Locate the cell with the specified text and output its [x, y] center coordinate. 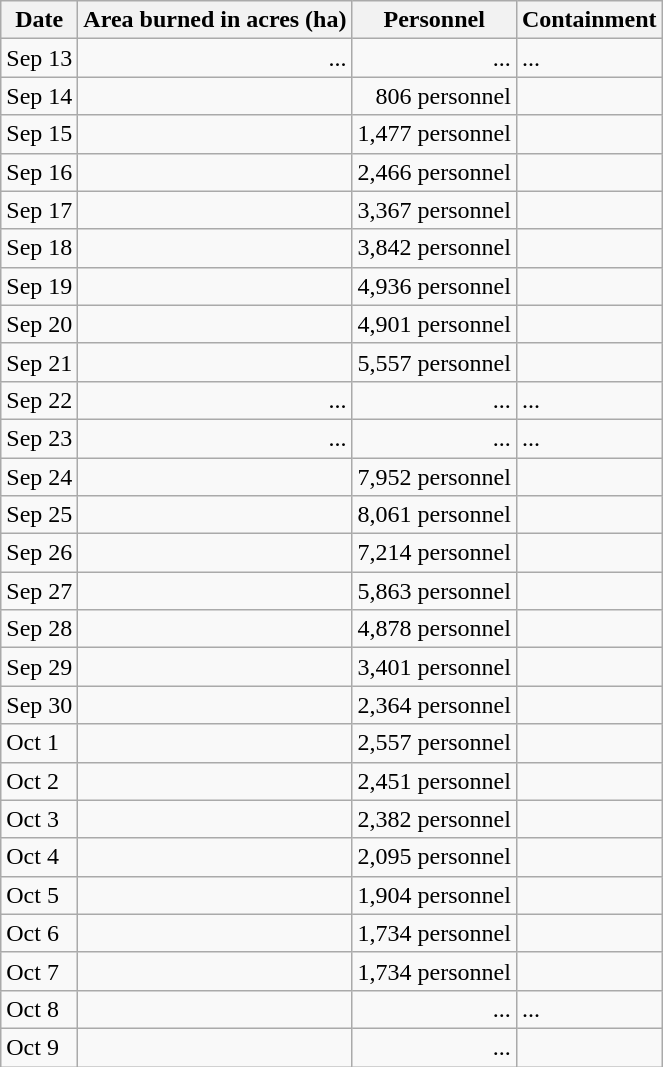
2,382 personnel [434, 819]
Sep 20 [40, 324]
7,214 personnel [434, 553]
4,878 personnel [434, 629]
Sep 28 [40, 629]
Oct 7 [40, 971]
3,842 personnel [434, 248]
2,095 personnel [434, 857]
Oct 8 [40, 1009]
Personnel [434, 20]
Oct 6 [40, 933]
2,466 personnel [434, 172]
1,477 personnel [434, 134]
Oct 9 [40, 1047]
Sep 30 [40, 705]
Sep 26 [40, 553]
Oct 3 [40, 819]
Oct 4 [40, 857]
Oct 1 [40, 743]
Sep 22 [40, 400]
Sep 21 [40, 362]
3,401 personnel [434, 667]
8,061 personnel [434, 515]
2,364 personnel [434, 705]
3,367 personnel [434, 210]
Sep 18 [40, 248]
Sep 29 [40, 667]
Sep 24 [40, 477]
Date [40, 20]
2,451 personnel [434, 781]
Oct 5 [40, 895]
7,952 personnel [434, 477]
Sep 19 [40, 286]
Sep 13 [40, 58]
1,904 personnel [434, 895]
5,863 personnel [434, 591]
806 personnel [434, 96]
Sep 15 [40, 134]
Containment [589, 20]
Sep 17 [40, 210]
Sep 16 [40, 172]
Sep 23 [40, 438]
Sep 27 [40, 591]
4,901 personnel [434, 324]
2,557 personnel [434, 743]
Oct 2 [40, 781]
Sep 14 [40, 96]
Area burned in acres (ha) [215, 20]
Sep 25 [40, 515]
4,936 personnel [434, 286]
5,557 personnel [434, 362]
